Output the [x, y] coordinate of the center of the cell containing the given text.  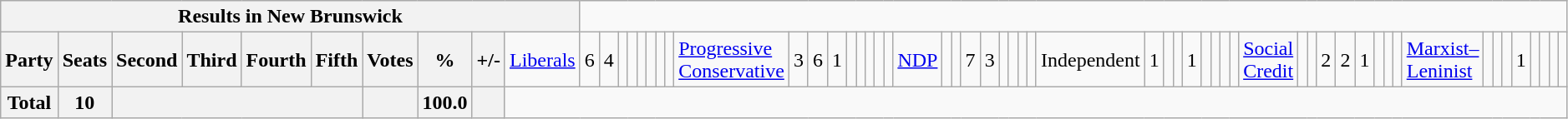
Seats [84, 60]
+/- [488, 60]
Second [147, 60]
Liberals [542, 60]
7 [971, 60]
Progressive Conservative [732, 60]
Votes [390, 60]
Total [29, 102]
% [444, 60]
10 [84, 102]
Results in New Brunswick [291, 17]
Independent [1090, 60]
Fourth [276, 60]
100.0 [444, 102]
Social Credit [1268, 60]
Party [29, 60]
4 [608, 60]
Third [212, 60]
Marxist–Leninist [1443, 60]
NDP [917, 60]
Fifth [337, 60]
